Determine the (x, y) coordinate at the center of the cell enclosing the given text.  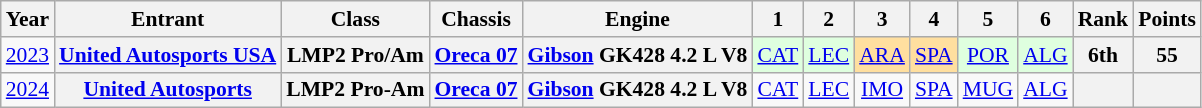
2 (828, 19)
6th (1104, 55)
POR (988, 55)
Points (1167, 19)
United Autosports USA (168, 55)
6 (1045, 19)
4 (934, 19)
MUG (988, 90)
Engine (638, 19)
3 (882, 19)
Rank (1104, 19)
1 (778, 19)
IMO (882, 90)
2024 (28, 90)
55 (1167, 55)
United Autosports (168, 90)
2023 (28, 55)
5 (988, 19)
LMP2 Pro/Am (355, 55)
ARA (882, 55)
Entrant (168, 19)
Year (28, 19)
Chassis (476, 19)
Class (355, 19)
LMP2 Pro-Am (355, 90)
